Detect which cell encompasses the target text, then output its (X, Y) center coordinate. 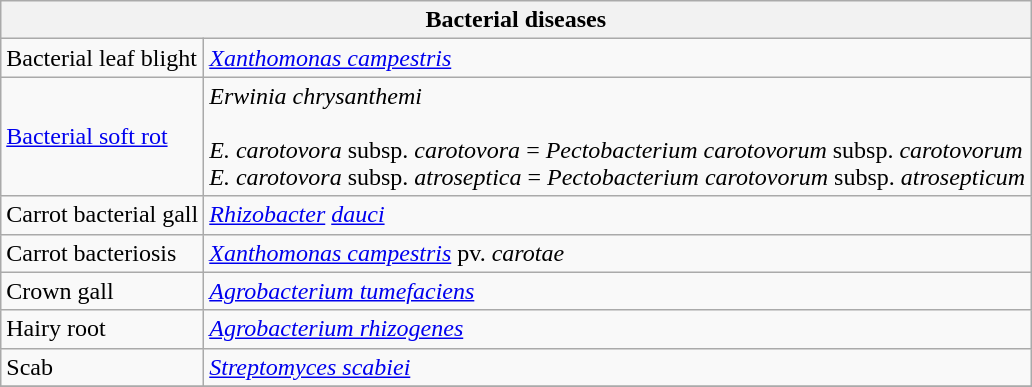
Xanthomonas campestris (618, 58)
Agrobacterium tumefaciens (618, 291)
Scab (102, 367)
Bacterial diseases (516, 20)
Bacterial leaf blight (102, 58)
Agrobacterium rhizogenes (618, 329)
Crown gall (102, 291)
Xanthomonas campestris pv. carotae (618, 253)
Hairy root (102, 329)
Rhizobacter dauci (618, 215)
Bacterial soft rot (102, 136)
Streptomyces scabiei (618, 367)
Carrot bacteriosis (102, 253)
Carrot bacterial gall (102, 215)
